Scan for the cell matching the given text and deliver its [X, Y] coordinate at center. 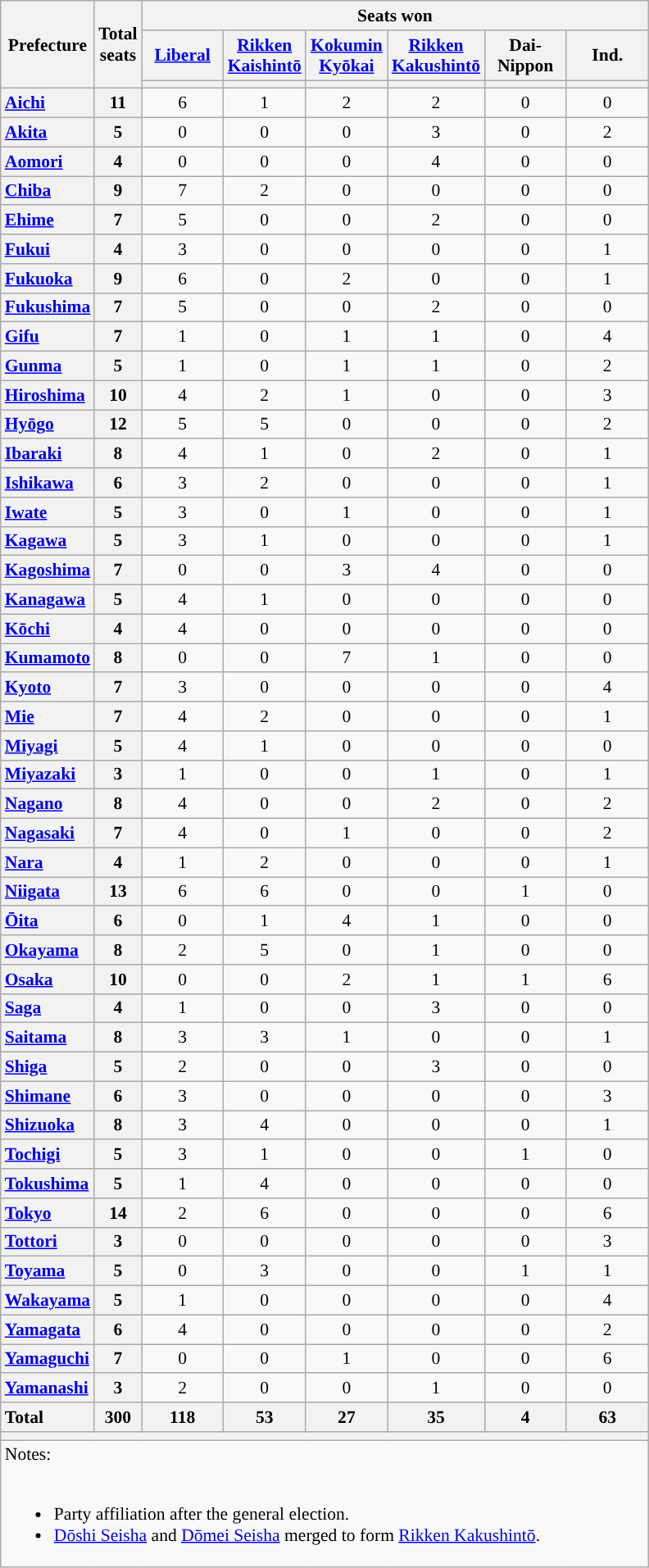
Fukushima [48, 307]
Yamanashi [48, 1388]
27 [347, 1417]
Mie [48, 716]
Yamagata [48, 1329]
Osaka [48, 979]
Fukui [48, 249]
13 [118, 892]
Toyama [48, 1271]
Niigata [48, 892]
63 [607, 1417]
300 [118, 1417]
Nagano [48, 804]
Miyazaki [48, 775]
Iwate [48, 512]
Rikken Kaishintō [265, 56]
Ishikawa [48, 483]
Saitama [48, 1038]
Ehime [48, 220]
Tokushima [48, 1184]
Tottori [48, 1242]
Gifu [48, 337]
Prefecture [48, 44]
Dai-Nippon [525, 56]
Tochigi [48, 1155]
Saga [48, 1008]
Seats won [395, 16]
Okayama [48, 950]
Kagawa [48, 541]
Kōchi [48, 629]
Nagasaki [48, 834]
11 [118, 103]
Kagoshima [48, 570]
Hyōgo [48, 425]
Fukuoka [48, 279]
14 [118, 1213]
53 [265, 1417]
Kanagawa [48, 600]
Kyoto [48, 688]
Hiroshima [48, 395]
118 [183, 1417]
12 [118, 425]
Notes:Party affiliation after the general election.Dōshi Seisha and Dōmei Seisha merged to form Rikken Kakushintō. [324, 1503]
Shizuoka [48, 1125]
Totalseats [118, 44]
Total [48, 1417]
Akita [48, 133]
Kumamoto [48, 658]
Ind. [607, 56]
Tokyo [48, 1213]
Nara [48, 862]
Gunma [48, 366]
Chiba [48, 191]
Yamaguchi [48, 1359]
Shiga [48, 1067]
Aomori [48, 161]
Rikken Kakushintō [436, 56]
Aichi [48, 103]
Kokumin Kyōkai [347, 56]
Shimane [48, 1096]
35 [436, 1417]
Miyagi [48, 746]
Wakayama [48, 1301]
Ōita [48, 921]
Ibaraki [48, 454]
Liberal [183, 56]
